Capture the cell that displays the provided text and extract its [x, y] central coordinate. 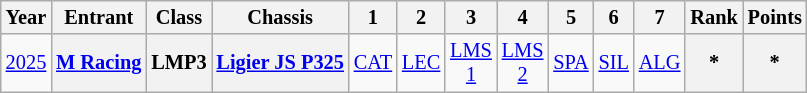
Rank [714, 17]
2025 [26, 63]
3 [471, 17]
SIL [614, 63]
6 [614, 17]
LMS1 [471, 63]
SPA [570, 63]
LMP3 [178, 63]
M Racing [98, 63]
LEC [421, 63]
7 [660, 17]
2 [421, 17]
Chassis [280, 17]
LMS2 [523, 63]
4 [523, 17]
ALG [660, 63]
Class [178, 17]
Entrant [98, 17]
CAT [373, 63]
Points [775, 17]
Ligier JS P325 [280, 63]
Year [26, 17]
5 [570, 17]
1 [373, 17]
